Detect which cell encompasses the target text, then output its [X, Y] center coordinate. 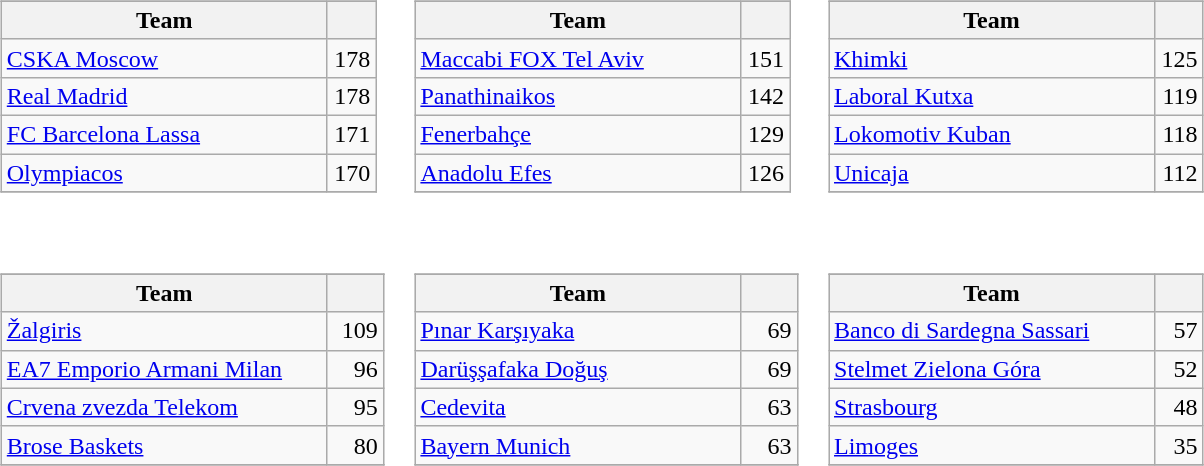
Darüşşafaka Doğuş [578, 369]
FC Barcelona Lassa [164, 134]
142 [766, 96]
52 [1180, 369]
96 [355, 369]
Banco di Sardegna Sassari [991, 331]
Unicaja [991, 173]
EA7 Emporio Armani Milan [164, 369]
Cedevita [578, 407]
119 [1180, 96]
Bayern Munich [578, 445]
Limoges [991, 445]
125 [1180, 58]
151 [766, 58]
Anadolu Efes [578, 173]
CSKA Moscow [164, 58]
Crvena zvezda Telekom [164, 407]
80 [355, 445]
Maccabi FOX Tel Aviv [578, 58]
129 [766, 134]
Khimki [991, 58]
Strasbourg [991, 407]
Panathinaikos [578, 96]
Fenerbahçe [578, 134]
Brose Baskets [164, 445]
48 [1180, 407]
118 [1180, 134]
35 [1180, 445]
170 [352, 173]
171 [352, 134]
Real Madrid [164, 96]
126 [766, 173]
Lokomotiv Kuban [991, 134]
Stelmet Zielona Góra [991, 369]
Olympiacos [164, 173]
Pınar Karşıyaka [578, 331]
95 [355, 407]
112 [1180, 173]
109 [355, 331]
57 [1180, 331]
Žalgiris [164, 331]
Laboral Kutxa [991, 96]
